Find where the given text appears and provide that cell's center as [X, Y] coordinate. 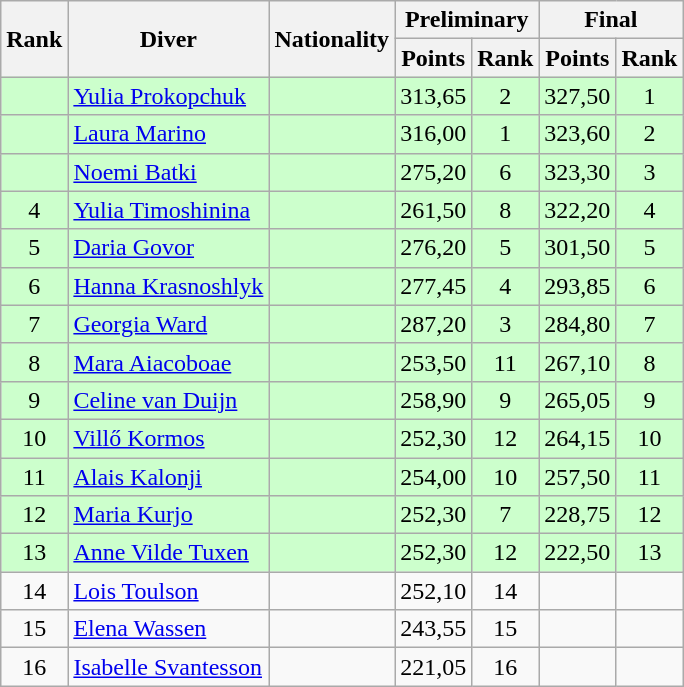
Georgia Ward [168, 324]
Nationality [332, 39]
243,55 [434, 629]
Lois Toulson [168, 591]
Maria Kurjo [168, 515]
Yulia Timoshinina [168, 210]
Villő Kormos [168, 438]
Mara Aiacoboae [168, 362]
258,90 [434, 400]
Diver [168, 39]
Elena Wassen [168, 629]
265,05 [578, 400]
276,20 [434, 248]
323,30 [578, 172]
Isabelle Svantesson [168, 667]
221,05 [434, 667]
Preliminary [467, 20]
284,80 [578, 324]
Daria Govor [168, 248]
Alais Kalonji [168, 477]
277,45 [434, 286]
252,10 [434, 591]
275,20 [434, 172]
261,50 [434, 210]
Hanna Krasnoshlyk [168, 286]
264,15 [578, 438]
267,10 [578, 362]
228,75 [578, 515]
Final [611, 20]
Laura Marino [168, 134]
293,85 [578, 286]
322,20 [578, 210]
Celine van Duijn [168, 400]
Yulia Prokopchuk [168, 96]
313,65 [434, 96]
Anne Vilde Tuxen [168, 553]
222,50 [578, 553]
Noemi Batki [168, 172]
253,50 [434, 362]
323,60 [578, 134]
301,50 [578, 248]
257,50 [578, 477]
316,00 [434, 134]
287,20 [434, 324]
327,50 [578, 96]
254,00 [434, 477]
